Determine the (X, Y) coordinate at the center of the cell enclosing the given text.  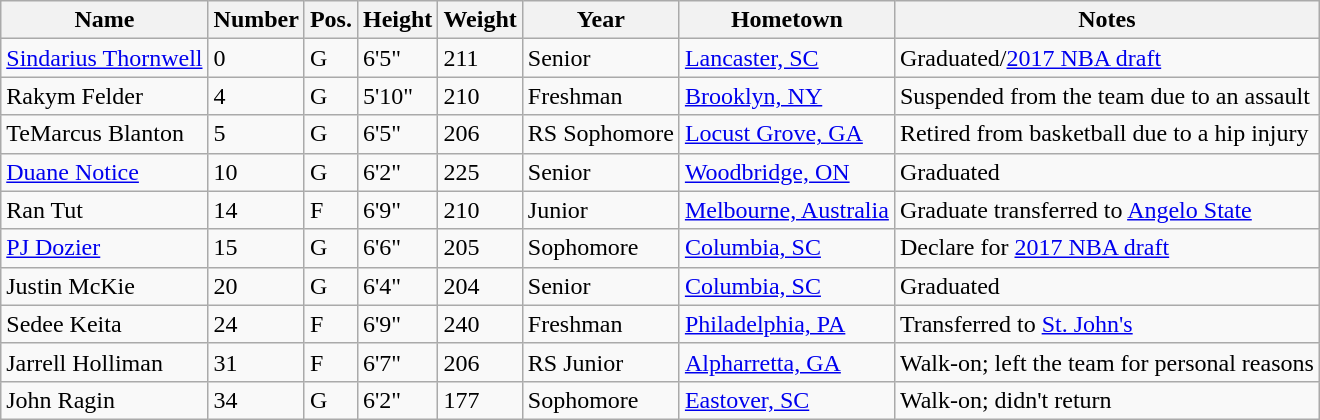
Weight (480, 20)
Graduate transferred to Angelo State (1106, 210)
Lancaster, SC (786, 58)
5'10" (397, 96)
6'7" (397, 362)
6'4" (397, 286)
31 (256, 362)
Sedee Keita (104, 324)
34 (256, 400)
Brooklyn, NY (786, 96)
24 (256, 324)
Locust Grove, GA (786, 134)
Hometown (786, 20)
Name (104, 20)
PJ Dozier (104, 248)
Sindarius Thornwell (104, 58)
Year (600, 20)
0 (256, 58)
Walk-on; didn't return (1106, 400)
Junior (600, 210)
Declare for 2017 NBA draft (1106, 248)
204 (480, 286)
John Ragin (104, 400)
Woodbridge, ON (786, 172)
Walk-on; left the team for personal reasons (1106, 362)
20 (256, 286)
14 (256, 210)
Eastover, SC (786, 400)
Duane Notice (104, 172)
TeMarcus Blanton (104, 134)
Notes (1106, 20)
RS Junior (600, 362)
Height (397, 20)
15 (256, 248)
Graduated/2017 NBA draft (1106, 58)
205 (480, 248)
10 (256, 172)
Justin McKie (104, 286)
6'6" (397, 248)
Jarrell Holliman (104, 362)
177 (480, 400)
Rakym Felder (104, 96)
240 (480, 324)
5 (256, 134)
Suspended from the team due to an assault (1106, 96)
225 (480, 172)
Alpharretta, GA (786, 362)
Melbourne, Australia (786, 210)
Number (256, 20)
Retired from basketball due to a hip injury (1106, 134)
211 (480, 58)
Transferred to St. John's (1106, 324)
Ran Tut (104, 210)
RS Sophomore (600, 134)
Pos. (330, 20)
Philadelphia, PA (786, 324)
4 (256, 96)
